Detect which cell encompasses the target text, then output its (X, Y) center coordinate. 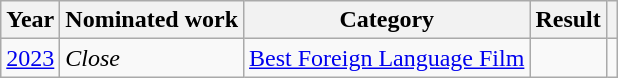
Result (568, 20)
Year (30, 20)
2023 (30, 58)
Nominated work (152, 20)
Close (152, 58)
Best Foreign Language Film (387, 58)
Category (387, 20)
